Provide the [X, Y] coordinate of the cell's center where the given text is located.  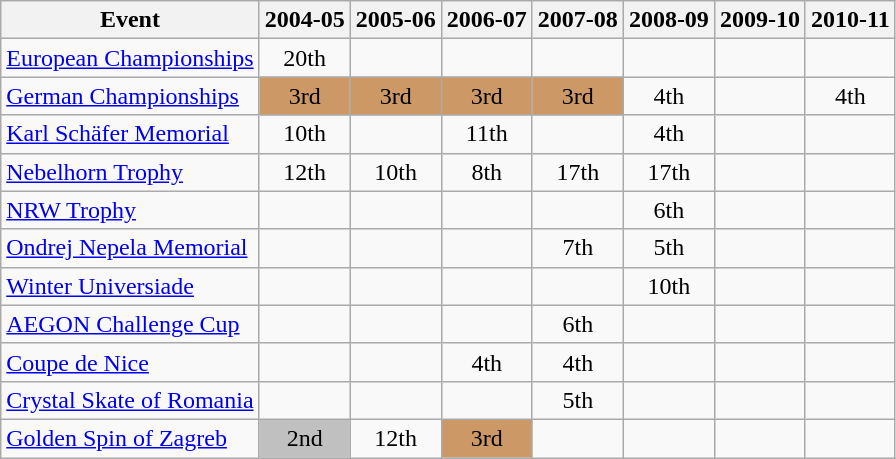
11th [486, 134]
German Championships [130, 96]
European Championships [130, 58]
2005-06 [396, 20]
2004-05 [304, 20]
8th [486, 172]
2nd [304, 438]
2007-08 [578, 20]
Coupe de Nice [130, 362]
Event [130, 20]
2006-07 [486, 20]
Ondrej Nepela Memorial [130, 248]
2009-10 [760, 20]
NRW Trophy [130, 210]
Winter Universiade [130, 286]
AEGON Challenge Cup [130, 324]
20th [304, 58]
2008-09 [668, 20]
Golden Spin of Zagreb [130, 438]
Nebelhorn Trophy [130, 172]
2010-11 [850, 20]
Crystal Skate of Romania [130, 400]
7th [578, 248]
Karl Schäfer Memorial [130, 134]
